Pinpoint the cell where the given text exists, returning its (x, y) midpoint coordinate. 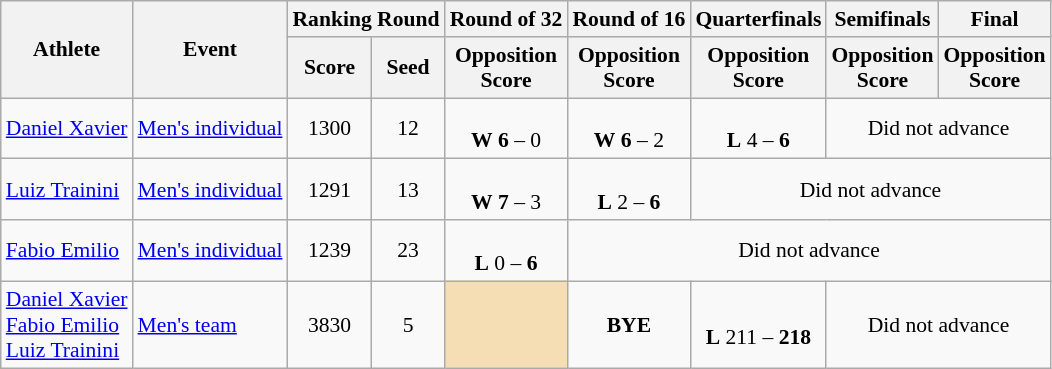
W 6 – 0 (506, 128)
W 7 – 3 (506, 190)
Quarterfinals (758, 19)
1239 (329, 250)
Seed (408, 68)
Semifinals (882, 19)
1300 (329, 128)
Round of 32 (506, 19)
Daniel XavierFabio EmilioLuiz Trainini (67, 324)
Ranking Round (366, 19)
Athlete (67, 50)
Score (329, 68)
Daniel Xavier (67, 128)
Event (210, 50)
Luiz Trainini (67, 190)
Men's team (210, 324)
Fabio Emilio (67, 250)
L 2 – 6 (628, 190)
3830 (329, 324)
12 (408, 128)
L 4 – 6 (758, 128)
W 6 – 2 (628, 128)
Round of 16 (628, 19)
23 (408, 250)
5 (408, 324)
L 0 – 6 (506, 250)
BYE (628, 324)
L 211 – 218 (758, 324)
13 (408, 190)
1291 (329, 190)
Final (994, 19)
